Identify which cell holds the provided text, then report its [X, Y] central coordinate. 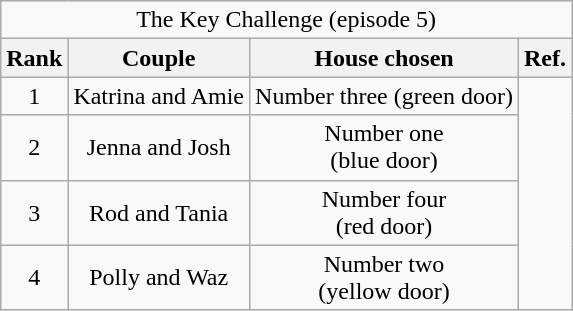
4 [34, 278]
Rank [34, 58]
Jenna and Josh [159, 148]
Rod and Tania [159, 212]
Polly and Waz [159, 278]
2 [34, 148]
Number three (green door) [384, 96]
Number two(yellow door) [384, 278]
1 [34, 96]
House chosen [384, 58]
Couple [159, 58]
3 [34, 212]
Number one(blue door) [384, 148]
The Key Challenge (episode 5) [286, 20]
Katrina and Amie [159, 96]
Number four(red door) [384, 212]
Ref. [544, 58]
